From the cell containing the given text, extract its center point as [X, Y] coordinate. 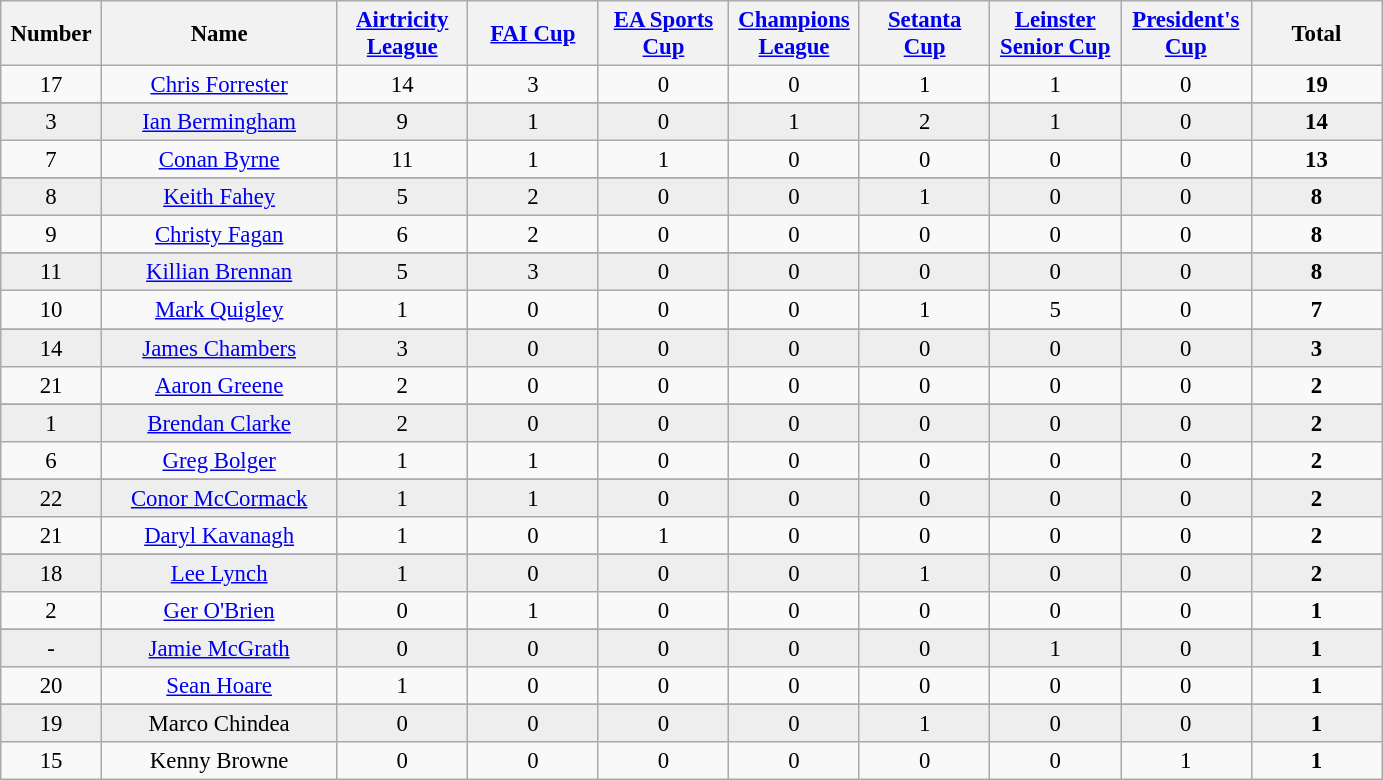
Ian Bermingham [219, 122]
20 [52, 686]
Brendan Clarke [219, 423]
Sean Hoare [219, 686]
Keith Fahey [219, 197]
Greg Bolger [219, 460]
Setanta Cup [924, 34]
Champions League [794, 34]
Airtricity League [402, 34]
18 [52, 573]
President's Cup [1186, 34]
Killian Brennan [219, 273]
Name [219, 34]
17 [52, 85]
EA Sports Cup [664, 34]
- [52, 648]
Kenny Browne [219, 761]
Aaron Greene [219, 385]
Christy Fagan [219, 235]
Leinster Senior Cup [1056, 34]
Ger O'Brien [219, 611]
15 [52, 761]
Mark Quigley [219, 310]
Number [52, 34]
James Chambers [219, 348]
Conan Byrne [219, 160]
Total [1316, 34]
Daryl Kavanagh [219, 536]
10 [52, 310]
13 [1316, 160]
Conor McCormack [219, 498]
Jamie McGrath [219, 648]
Marco Chindea [219, 724]
Chris Forrester [219, 85]
FAI Cup [534, 34]
Lee Lynch [219, 573]
22 [52, 498]
